Determine the (x, y) coordinate at the center of the cell enclosing the given text.  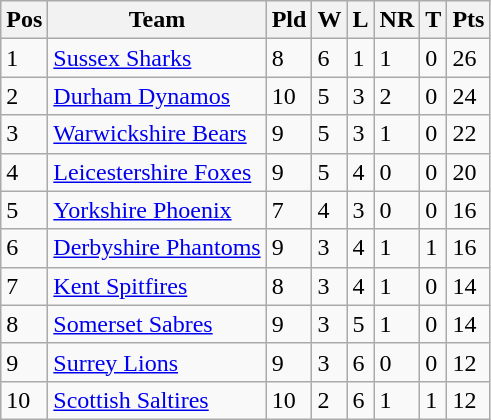
Durham Dynamos (157, 96)
24 (468, 96)
Derbyshire Phantoms (157, 248)
T (434, 20)
Somerset Sabres (157, 324)
Pts (468, 20)
Scottish Saltires (157, 400)
W (330, 20)
20 (468, 172)
Warwickshire Bears (157, 134)
Yorkshire Phoenix (157, 210)
Leicestershire Foxes (157, 172)
Kent Spitfires (157, 286)
Surrey Lions (157, 362)
NR (397, 20)
Sussex Sharks (157, 58)
Pld (289, 20)
Pos (24, 20)
26 (468, 58)
L (360, 20)
Team (157, 20)
22 (468, 134)
